Detect which cell encompasses the target text, then output its (x, y) center coordinate. 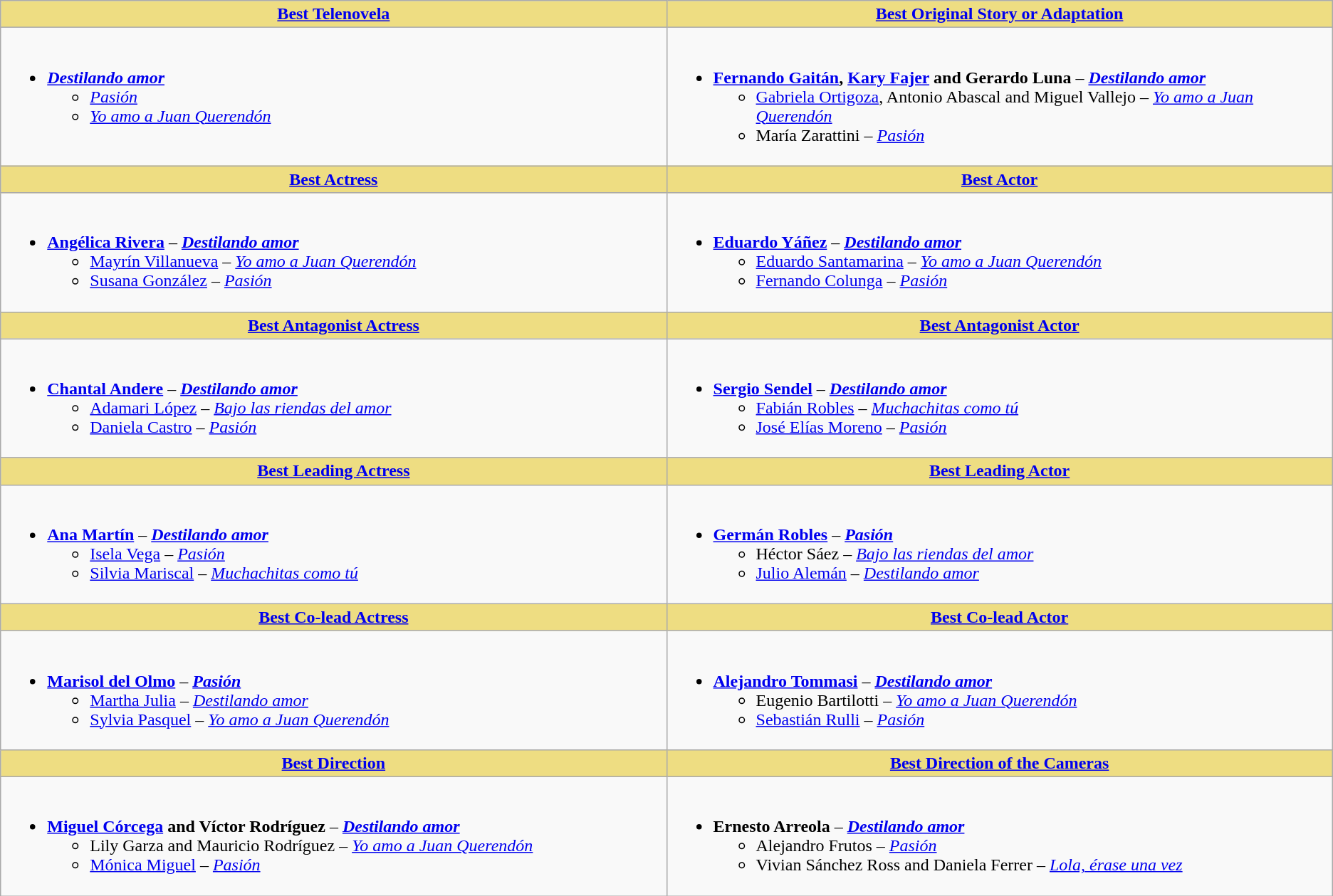
Best Direction of the Cameras (1000, 763)
Marisol del Olmo – PasiónMartha Julia – Destilando amorSylvia Pasquel – Yo amo a Juan Querendón (333, 690)
Germán Robles – PasiónHéctor Sáez – Bajo las riendas del amorJulio Alemán – Destilando amor (1000, 544)
Eduardo Yáñez – Destilando amorEduardo Santamarina – Yo amo a Juan QuerendónFernando Colunga – Pasión (1000, 252)
Miguel Córcega and Víctor Rodríguez – Destilando amorLily Garza and Mauricio Rodríguez – Yo amo a Juan QuerendónMónica Miguel – Pasión (333, 836)
Best Original Story or Adaptation (1000, 14)
Best Telenovela (333, 14)
Ana Martín – Destilando amorIsela Vega – PasiónSilvia Mariscal – Muchachitas como tú (333, 544)
Alejandro Tommasi – Destilando amorEugenio Bartilotti – Yo amo a Juan QuerendónSebastián Rulli – Pasión (1000, 690)
Best Leading Actor (1000, 471)
Best Co-lead Actress (333, 617)
Best Co-lead Actor (1000, 617)
Angélica Rivera – Destilando amorMayrín Villanueva – Yo amo a Juan QuerendónSusana González – Pasión (333, 252)
Best Direction (333, 763)
Best Antagonist Actor (1000, 325)
Chantal Andere – Destilando amorAdamari López – Bajo las riendas del amorDaniela Castro – Pasión (333, 399)
Best Antagonist Actress (333, 325)
Best Leading Actress (333, 471)
Ernesto Arreola – Destilando amorAlejandro Frutos – PasiónVivian Sánchez Ross and Daniela Ferrer – Lola, érase una vez (1000, 836)
Destilando amorPasiónYo amo a Juan Querendón (333, 97)
Best Actor (1000, 179)
Sergio Sendel – Destilando amorFabián Robles – Muchachitas como túJosé Elías Moreno – Pasión (1000, 399)
Best Actress (333, 179)
